Extract the (x, y) coordinate from the center of the cell holding the provided text.  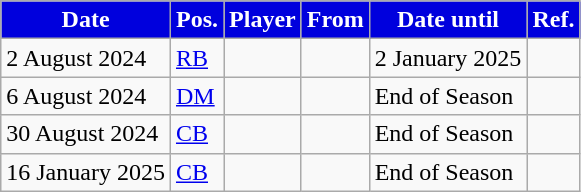
From (335, 20)
Date until (448, 20)
Pos. (196, 20)
2 January 2025 (448, 58)
RB (196, 58)
Player (263, 20)
16 January 2025 (86, 172)
2 August 2024 (86, 58)
DM (196, 96)
30 August 2024 (86, 134)
Date (86, 20)
6 August 2024 (86, 96)
Ref. (554, 20)
